Pinpoint the cell where the given text exists, returning its (X, Y) midpoint coordinate. 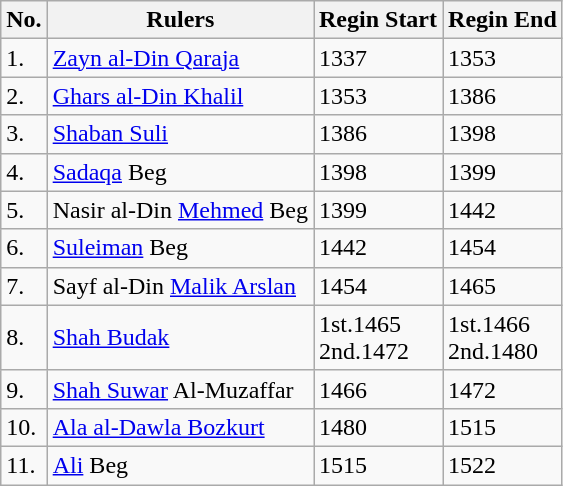
Ghars al-Din Khalil (180, 96)
11. (24, 465)
6. (24, 248)
1466 (378, 389)
1. (24, 58)
Ala al-Dawla Bozkurt (180, 427)
3. (24, 134)
8. (24, 338)
1472 (503, 389)
Sadaqa Beg (180, 172)
Regin End (503, 20)
Nasir al-Din Mehmed Beg (180, 210)
4. (24, 172)
Shah Budak (180, 338)
Suleiman Beg (180, 248)
1st.14652nd.1472 (378, 338)
Ali Beg (180, 465)
Rulers (180, 20)
Sayf al-Din Malik Arslan (180, 286)
2. (24, 96)
Zayn al-Din Qaraja (180, 58)
1465 (503, 286)
7. (24, 286)
Shah Suwar Al-Muzaffar (180, 389)
5. (24, 210)
9. (24, 389)
1st.14662nd.1480 (503, 338)
1480 (378, 427)
1337 (378, 58)
No. (24, 20)
1522 (503, 465)
10. (24, 427)
Regin Start (378, 20)
Shaban Suli (180, 134)
